From the cell containing the given text, extract its center point as [X, Y] coordinate. 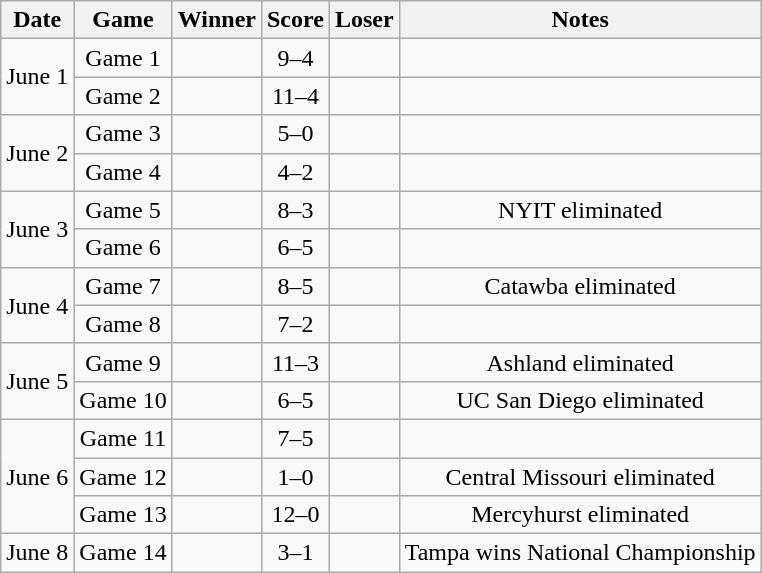
Loser [364, 20]
Game 11 [123, 438]
Game 13 [123, 515]
June 3 [38, 229]
Score [295, 20]
8–5 [295, 286]
Date [38, 20]
Game 12 [123, 477]
Game 3 [123, 134]
Central Missouri eliminated [580, 477]
Game 7 [123, 286]
NYIT eliminated [580, 210]
3–1 [295, 553]
Game 10 [123, 400]
Game 1 [123, 58]
11–3 [295, 362]
Ashland eliminated [580, 362]
June 4 [38, 305]
8–3 [295, 210]
Game [123, 20]
7–5 [295, 438]
Game 9 [123, 362]
Notes [580, 20]
11–4 [295, 96]
Catawba eliminated [580, 286]
Tampa wins National Championship [580, 553]
5–0 [295, 134]
4–2 [295, 172]
Game 6 [123, 248]
7–2 [295, 324]
1–0 [295, 477]
June 2 [38, 153]
12–0 [295, 515]
Game 2 [123, 96]
Game 8 [123, 324]
UC San Diego eliminated [580, 400]
June 6 [38, 476]
June 8 [38, 553]
Winner [216, 20]
Mercyhurst eliminated [580, 515]
June 1 [38, 77]
Game 14 [123, 553]
June 5 [38, 381]
Game 4 [123, 172]
9–4 [295, 58]
Game 5 [123, 210]
